Identify which cell holds the provided text, then report its [X, Y] central coordinate. 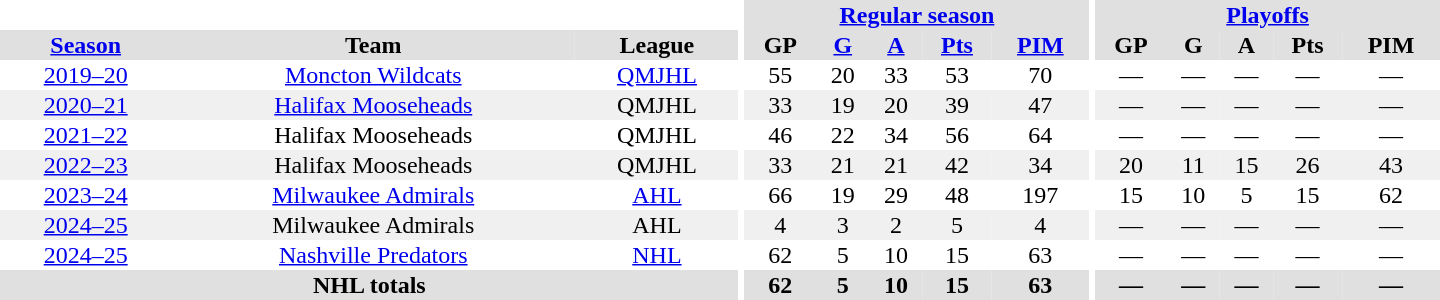
56 [956, 135]
2022–23 [86, 165]
Season [86, 45]
3 [842, 225]
2021–22 [86, 135]
Regular season [918, 15]
53 [956, 75]
66 [781, 195]
2020–21 [86, 105]
Nashville Predators [373, 255]
29 [896, 195]
46 [781, 135]
League [657, 45]
39 [956, 105]
Playoffs [1268, 15]
26 [1308, 165]
11 [1194, 165]
22 [842, 135]
Moncton Wildcats [373, 75]
42 [956, 165]
NHL [657, 255]
2023–24 [86, 195]
2 [896, 225]
Team [373, 45]
64 [1040, 135]
NHL totals [370, 285]
197 [1040, 195]
43 [1391, 165]
2019–20 [86, 75]
70 [1040, 75]
55 [781, 75]
48 [956, 195]
47 [1040, 105]
